Pinpoint the cell where the given text exists, returning its (x, y) midpoint coordinate. 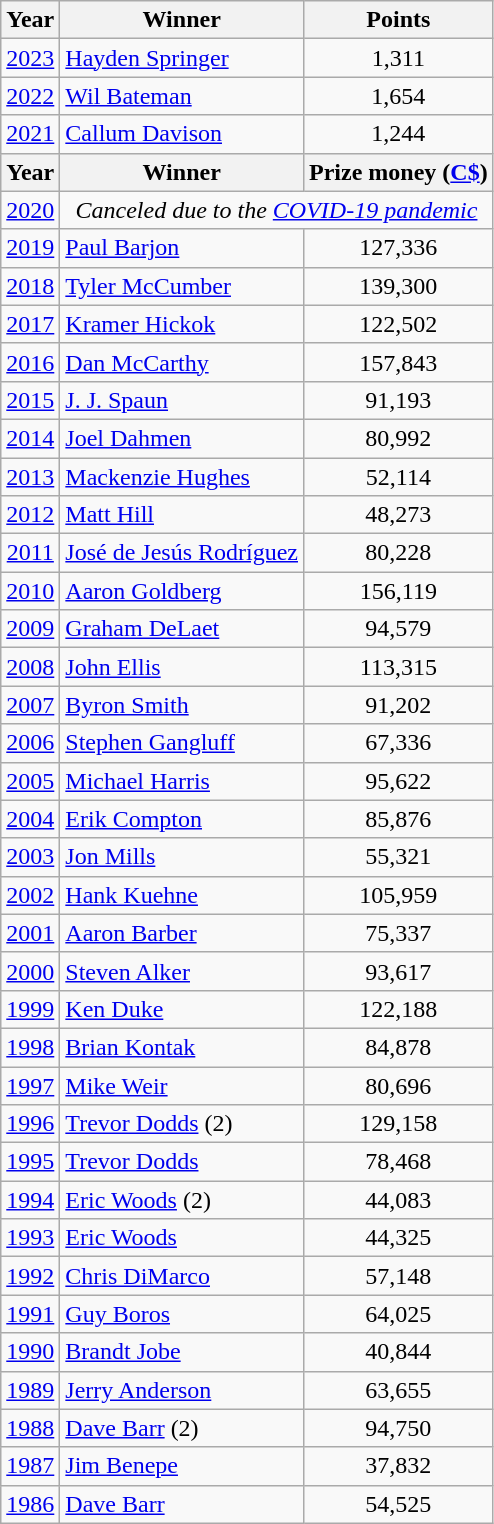
Trevor Dodds (182, 1162)
1995 (30, 1162)
Dave Barr (2) (182, 1428)
2006 (30, 743)
2002 (30, 895)
44,083 (399, 1200)
2012 (30, 515)
1992 (30, 1276)
94,579 (399, 629)
80,228 (399, 553)
2019 (30, 248)
1,654 (399, 96)
84,878 (399, 1047)
Points (399, 20)
63,655 (399, 1390)
1,244 (399, 134)
2007 (30, 705)
1990 (30, 1352)
2023 (30, 58)
John Ellis (182, 667)
Jon Mills (182, 857)
Ken Duke (182, 1009)
Steven Alker (182, 971)
2009 (30, 629)
Eric Woods (2) (182, 1200)
85,876 (399, 819)
2008 (30, 667)
52,114 (399, 477)
1986 (30, 1504)
Dan McCarthy (182, 362)
2010 (30, 591)
Aaron Goldberg (182, 591)
122,188 (399, 1009)
80,992 (399, 438)
75,337 (399, 933)
Stephen Gangluff (182, 743)
Eric Woods (182, 1238)
Byron Smith (182, 705)
1988 (30, 1428)
139,300 (399, 286)
80,696 (399, 1085)
1,311 (399, 58)
157,843 (399, 362)
Jerry Anderson (182, 1390)
Trevor Dodds (2) (182, 1124)
93,617 (399, 971)
1989 (30, 1390)
2004 (30, 819)
156,119 (399, 591)
2018 (30, 286)
2011 (30, 553)
2022 (30, 96)
2003 (30, 857)
1994 (30, 1200)
J. J. Spaun (182, 400)
Guy Boros (182, 1314)
1987 (30, 1466)
Graham DeLaet (182, 629)
1997 (30, 1085)
Aaron Barber (182, 933)
44,325 (399, 1238)
Dave Barr (182, 1504)
2014 (30, 438)
91,202 (399, 705)
48,273 (399, 515)
37,832 (399, 1466)
78,468 (399, 1162)
Mike Weir (182, 1085)
Erik Compton (182, 819)
2015 (30, 400)
127,336 (399, 248)
José de Jesús Rodríguez (182, 553)
40,844 (399, 1352)
2020 (30, 210)
2001 (30, 933)
1991 (30, 1314)
122,502 (399, 324)
Michael Harris (182, 781)
54,525 (399, 1504)
Joel Dahmen (182, 438)
Prize money (C$) (399, 172)
64,025 (399, 1314)
55,321 (399, 857)
Kramer Hickok (182, 324)
113,315 (399, 667)
Callum Davison (182, 134)
1998 (30, 1047)
Chris DiMarco (182, 1276)
Matt Hill (182, 515)
91,193 (399, 400)
2021 (30, 134)
Jim Benepe (182, 1466)
Hayden Springer (182, 58)
Brandt Jobe (182, 1352)
1993 (30, 1238)
94,750 (399, 1428)
1996 (30, 1124)
57,148 (399, 1276)
Wil Bateman (182, 96)
2016 (30, 362)
2000 (30, 971)
95,622 (399, 781)
Mackenzie Hughes (182, 477)
Paul Barjon (182, 248)
Hank Kuehne (182, 895)
2013 (30, 477)
129,158 (399, 1124)
2005 (30, 781)
Canceled due to the COVID-19 pandemic (276, 210)
1999 (30, 1009)
2017 (30, 324)
Tyler McCumber (182, 286)
105,959 (399, 895)
67,336 (399, 743)
Brian Kontak (182, 1047)
